Find where the given text appears and provide that cell's center as (x, y) coordinate. 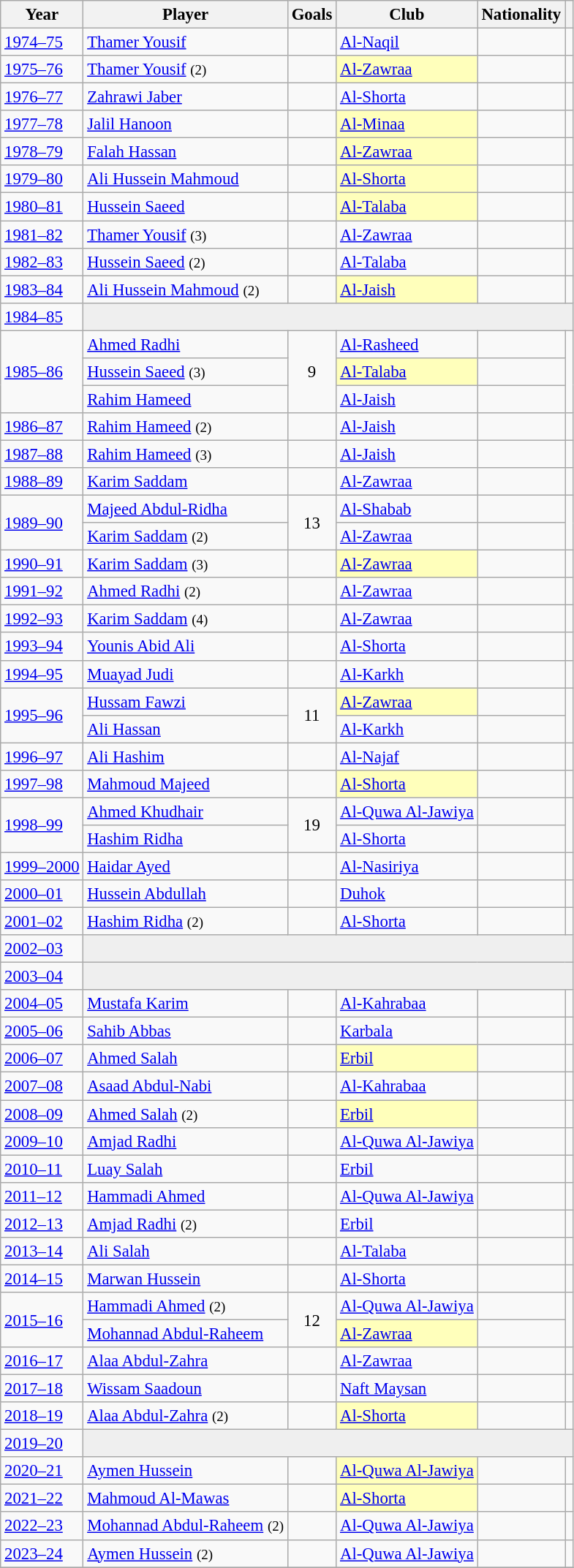
Ahmed Radhi (2) (186, 591)
1992–93 (42, 619)
2008–09 (42, 1114)
Asaad Abdul-Nabi (186, 1086)
Club (407, 15)
Mustafa Karim (186, 1004)
Ahmed Khudhair (186, 811)
1975–76 (42, 69)
Amjad Radhi (2) (186, 1224)
2020–21 (42, 1471)
2023–24 (42, 1553)
Marwan Hussein (186, 1279)
1982–83 (42, 262)
Hussein Abdullah (186, 894)
Rahim Hameed (2) (186, 427)
1995–96 (42, 715)
1987–88 (42, 454)
2022–23 (42, 1526)
1980–81 (42, 207)
Wissam Saadoun (186, 1389)
Naft Maysan (407, 1389)
Karim Saddam (3) (186, 564)
2014–15 (42, 1279)
1988–89 (42, 482)
Ahmed Radhi (186, 344)
Al-Najaf (407, 757)
1984–85 (42, 317)
Duhok (407, 894)
Hashim Ridha (186, 839)
1978–79 (42, 152)
Ali Hashim (186, 757)
Ali Hassan (186, 729)
Year (42, 15)
2021–22 (42, 1499)
Jalil Hanoon (186, 124)
1999–2000 (42, 866)
Ahmed Salah (2) (186, 1114)
Majeed Abdul-Ridha (186, 510)
2017–18 (42, 1389)
Haidar Ayed (186, 866)
Thamer Yousif (2) (186, 69)
Mohannad Abdul-Raheem (186, 1333)
Thamer Yousif (3) (186, 235)
Player (186, 15)
19 (311, 825)
Alaa Abdul-Zahra (186, 1361)
2005–06 (42, 1031)
Hussam Fawzi (186, 702)
2009–10 (42, 1141)
1991–92 (42, 591)
Hussein Saeed (186, 207)
Al-Minaa (407, 124)
1976–77 (42, 97)
1997–98 (42, 784)
Thamer Yousif (186, 42)
Falah Hassan (186, 152)
1983–84 (42, 289)
1994–95 (42, 674)
2001–02 (42, 922)
Hashim Ridha (2) (186, 922)
13 (311, 523)
Hammadi Ahmed (186, 1196)
Goals (311, 15)
Ali Hussein Mahmoud (2) (186, 289)
Karim Saddam (186, 482)
1989–90 (42, 523)
2003–04 (42, 977)
2006–07 (42, 1059)
Rahim Hameed (186, 399)
Karbala (407, 1031)
Ahmed Salah (186, 1059)
2002–03 (42, 949)
1986–87 (42, 427)
Sahib Abbas (186, 1031)
1981–82 (42, 235)
Mohannad Abdul-Raheem (2) (186, 1526)
2016–17 (42, 1361)
1977–78 (42, 124)
2019–20 (42, 1444)
1974–75 (42, 42)
Karim Saddam (4) (186, 619)
Aymen Hussein (186, 1471)
Zahrawi Jaber (186, 97)
1993–94 (42, 647)
2018–19 (42, 1416)
2007–08 (42, 1086)
11 (311, 715)
2015–16 (42, 1320)
Al-Shabab (407, 510)
Aymen Hussein (2) (186, 1553)
Hammadi Ahmed (2) (186, 1306)
Alaa Abdul-Zahra (2) (186, 1416)
2000–01 (42, 894)
12 (311, 1320)
1998–99 (42, 825)
Amjad Radhi (186, 1141)
Ali Hussein Mahmoud (186, 179)
Nationality (521, 15)
1996–97 (42, 757)
Al-Nasiriya (407, 866)
Ali Salah (186, 1251)
2004–05 (42, 1004)
1979–80 (42, 179)
Mahmoud Al-Mawas (186, 1499)
Karim Saddam (2) (186, 537)
Younis Abid Ali (186, 647)
1985–86 (42, 371)
Hussein Saeed (2) (186, 262)
Hussein Saeed (3) (186, 372)
Al-Naqil (407, 42)
Luay Salah (186, 1169)
2012–13 (42, 1224)
9 (311, 371)
Rahim Hameed (3) (186, 454)
Mahmoud Majeed (186, 784)
Muayad Judi (186, 674)
2011–12 (42, 1196)
1990–91 (42, 564)
2013–14 (42, 1251)
2010–11 (42, 1169)
Al-Rasheed (407, 344)
